Capture the cell that displays the provided text and extract its (x, y) central coordinate. 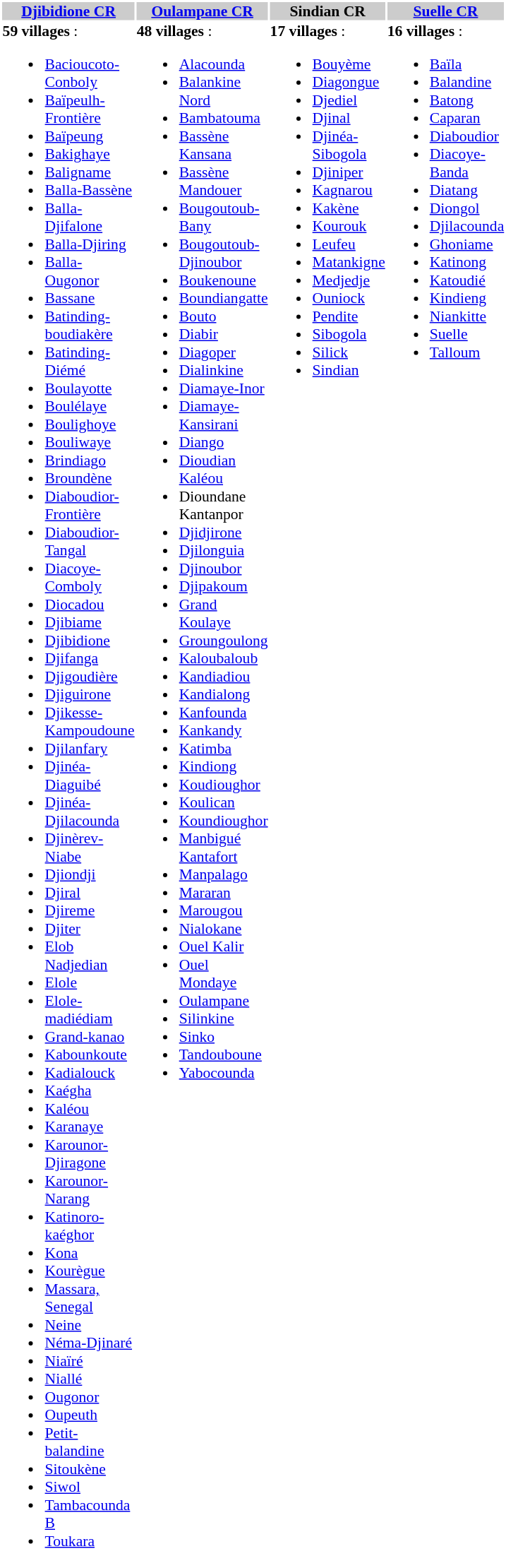
Sindian CR (327, 11)
17 villages :BouyèmeDiagongueDjedielDjinalDjinéa-SibogolaDjiniperKagnarouKakèneKouroukLeufeuMatankigneMedjedjeOuniockPenditeSibogolaSilickSindian (327, 794)
Oulampane CR (203, 11)
Suelle CR (446, 11)
Djibidione CR (69, 11)
16 villages :BaïlaBalandineBatongCaparanDiaboudiorDiacoye-BandaDiatangDiongolDjilacoundaGhoniameKatinongKatoudiéKindiengNiankitteSuelleTalloum (446, 794)
